For the text-containing cell, return its midpoint in [x, y] coordinate format. 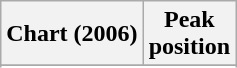
Peakposition [189, 34]
Chart (2006) [72, 34]
